Extract the (X, Y) coordinate from the center of the cell holding the provided text.  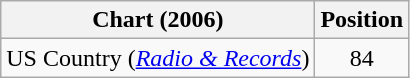
Position (362, 20)
84 (362, 58)
Chart (2006) (158, 20)
US Country (Radio & Records) (158, 58)
